Find where the given text appears and provide that cell's center as (X, Y) coordinate. 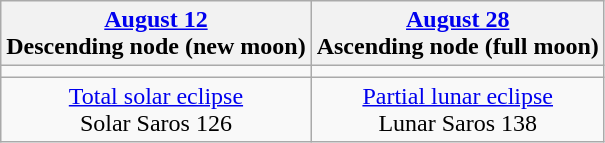
Partial lunar eclipseLunar Saros 138 (458, 110)
August 28Ascending node (full moon) (458, 34)
August 12Descending node (new moon) (156, 34)
Total solar eclipseSolar Saros 126 (156, 110)
